Return [x, y] of the center of cell containing provided text 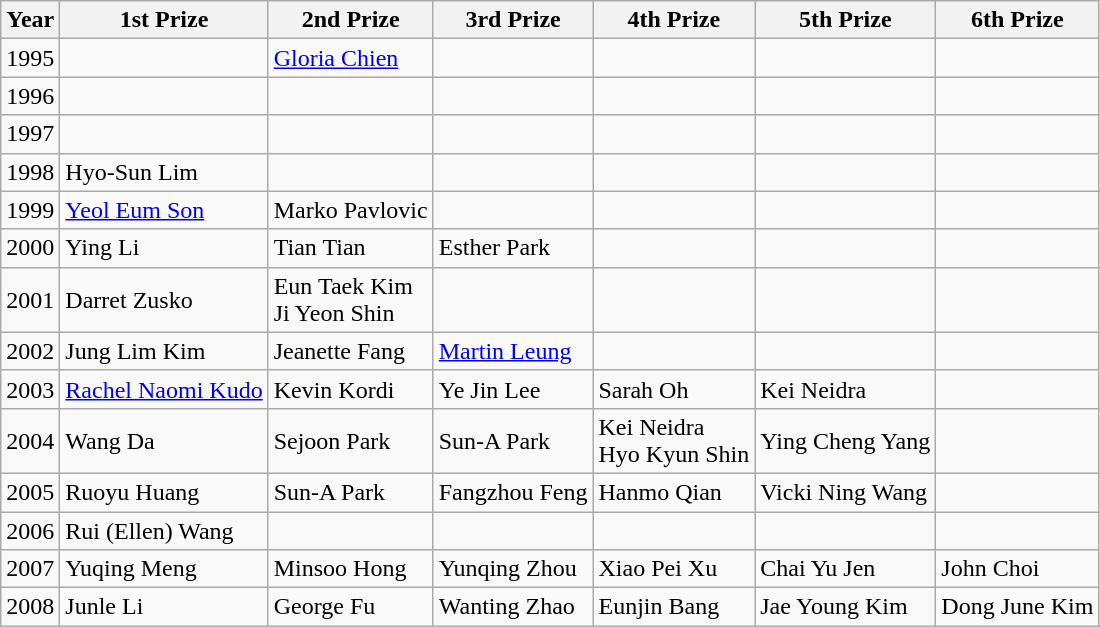
Eun Taek KimJi Yeon Shin [350, 300]
3rd Prize [513, 20]
2008 [30, 607]
1999 [30, 210]
2006 [30, 531]
Hyo-Sun Lim [164, 172]
John Choi [1018, 569]
2005 [30, 492]
Kei Neidra [846, 389]
Dong June Kim [1018, 607]
Ruoyu Huang [164, 492]
1996 [30, 96]
5th Prize [846, 20]
Chai Yu Jen [846, 569]
2007 [30, 569]
Xiao Pei Xu [674, 569]
2003 [30, 389]
Rui (Ellen) Wang [164, 531]
2000 [30, 248]
Wanting Zhao [513, 607]
Jung Lim Kim [164, 351]
4th Prize [674, 20]
Martin Leung [513, 351]
Yuqing Meng [164, 569]
Yeol Eum Son [164, 210]
1997 [30, 134]
Eunjin Bang [674, 607]
2001 [30, 300]
Hanmo Qian [674, 492]
Tian Tian [350, 248]
6th Prize [1018, 20]
Rachel Naomi Kudo [164, 389]
Kevin Kordi [350, 389]
Esther Park [513, 248]
Fangzhou Feng [513, 492]
George Fu [350, 607]
1998 [30, 172]
Ying Li [164, 248]
Kei NeidraHyo Kyun Shin [674, 440]
Jeanette Fang [350, 351]
Wang Da [164, 440]
1st Prize [164, 20]
Ying Cheng Yang [846, 440]
1995 [30, 58]
Ye Jin Lee [513, 389]
Gloria Chien [350, 58]
2nd Prize [350, 20]
Marko Pavlovic [350, 210]
Darret Zusko [164, 300]
Sarah Oh [674, 389]
Vicki Ning Wang [846, 492]
Year [30, 20]
2004 [30, 440]
2002 [30, 351]
Sejoon Park [350, 440]
Minsoo Hong [350, 569]
Junle Li [164, 607]
Jae Young Kim [846, 607]
Yunqing Zhou [513, 569]
